Return the [X, Y] coordinate for the center point of the cell that contains the specified text.  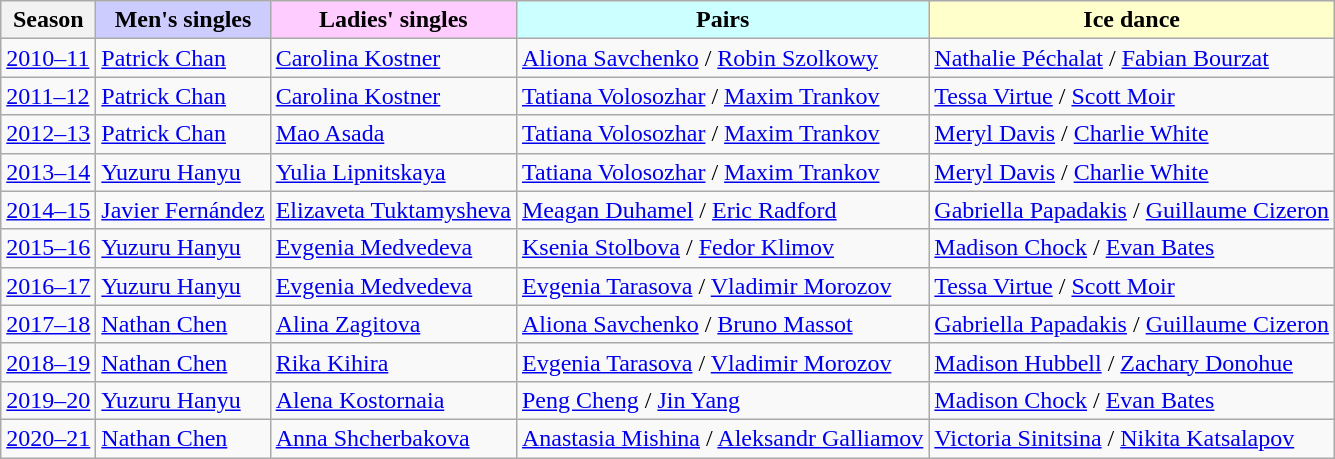
Rika Kihira [393, 362]
2016–17 [48, 286]
2015–16 [48, 248]
Pairs [722, 20]
Elizaveta Tuktamysheva [393, 210]
Alena Kostornaia [393, 400]
2020–21 [48, 438]
Yulia Lipnitskaya [393, 172]
Mao Asada [393, 134]
2019–20 [48, 400]
Meagan Duhamel / Eric Radford [722, 210]
Aliona Savchenko / Bruno Massot [722, 324]
2014–15 [48, 210]
Aliona Savchenko / Robin Szolkowy [722, 58]
2010–11 [48, 58]
Victoria Sinitsina / Nikita Katsalapov [1132, 438]
Madison Hubbell / Zachary Donohue [1132, 362]
2018–19 [48, 362]
Peng Cheng / Jin Yang [722, 400]
Javier Fernández [183, 210]
2017–18 [48, 324]
2011–12 [48, 96]
Ice dance [1132, 20]
Ksenia Stolbova / Fedor Klimov [722, 248]
2012–13 [48, 134]
Alina Zagitova [393, 324]
Anna Shcherbakova [393, 438]
2013–14 [48, 172]
Ladies' singles [393, 20]
Anastasia Mishina / Aleksandr Galliamov [722, 438]
Nathalie Péchalat / Fabian Bourzat [1132, 58]
Season [48, 20]
Men's singles [183, 20]
